Find where the given text appears and provide that cell's center as [x, y] coordinate. 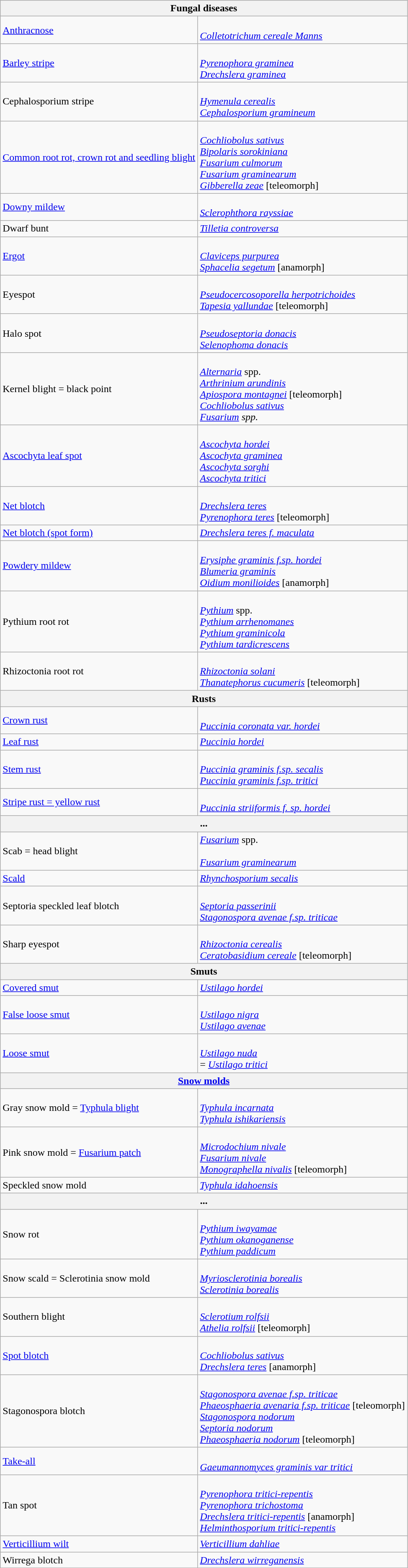
Crown rust [99, 720]
Stripe rust = yellow rust [99, 802]
Sclerotium rolfsii Athelia rolfsii [teleomorph] [302, 1317]
Kernel blight = black point [99, 388]
Pyrenophora graminea Drechslera graminea [302, 63]
Tan spot [99, 1505]
Eyespot [99, 294]
Ustilago hordei [302, 988]
Fusarium spp.Fusarium graminearum [302, 851]
Leaf rust [99, 742]
Ascochyta leaf spot [99, 455]
Scab = head blight [99, 851]
Covered smut [99, 988]
Smuts [204, 971]
Rhizoctonia cerealis Ceratobasidium cereale [teleomorph] [302, 944]
Net blotch [99, 506]
Loose smut [99, 1053]
Wirrega blotch [99, 1560]
Colletotrichum cereale Manns [302, 30]
Snow scald = Sclerotinia snow mold [99, 1278]
Microdochium nivale Fusarium nivale Monographella nivalis [teleomorph] [302, 1152]
Ustilago nuda = Ustilago tritici [302, 1053]
Take-all [99, 1461]
Spot blotch [99, 1355]
Typhula incarnata Typhula ishikariensis [302, 1108]
Pyrenophora tritici-repentis Pyrenophora trichostoma Drechslera tritici-repentis [anamorph] Helminthosporium tritici-repentis [302, 1505]
Speckled snow mold [99, 1185]
Cochliobolus sativus Drechslera teres [anamorph] [302, 1355]
Net blotch (spot form) [99, 533]
Ergot [99, 256]
Dwarf bunt [99, 229]
Common root rot, crown rot and seedling blight [99, 157]
Scald [99, 878]
Drechslera wirreganensis [302, 1560]
Verticillium dahliae [302, 1544]
Anthracnose [99, 30]
Drechslera teres f. maculata [302, 533]
Powdery mildew [99, 566]
Claviceps purpurea Sphacelia segetum [anamorph] [302, 256]
Barley stripe [99, 63]
Gaeumannomyces graminis var tritici [302, 1461]
Pink snow mold = Fusarium patch [99, 1152]
Puccinia striiformis f. sp. hordei [302, 802]
Myriosclerotinia borealis Sclerotinia borealis [302, 1278]
Southern blight [99, 1317]
Cochliobolus sativus Bipolaris sorokiniana Fusarium culmorum Fusarium graminearum Gibberella zeae [teleomorph] [302, 157]
Rhizoctonia solani Thanatephorus cucumeris [teleomorph] [302, 671]
Sharp eyespot [99, 944]
Rusts [204, 699]
Puccinia coronata var. hordei [302, 720]
Gray snow mold = Typhula blight [99, 1108]
Tilletia controversa [302, 229]
Cephalosporium stripe [99, 101]
Sclerophthora rayssiae [302, 207]
Alternaria spp. Arthrinium arundinis Apiospora montagnei [teleomorph] Cochliobolus sativus Fusarium spp. [302, 388]
False loose smut [99, 1015]
Stem rust [99, 769]
Pseudocercosoporella herpotrichoides Tapesia yallundae [teleomorph] [302, 294]
Snow molds [204, 1081]
Hymenula cerealis Cephalosporium gramineum [302, 101]
Pythium iwayamae Pythium okanoganense Pythium paddicum [302, 1234]
Ascochyta hordei Ascochyta graminea Ascochyta sorghi Ascochyta tritici [302, 455]
Erysiphe graminis f.sp. hordei Blumeria graminis Oidium monilioides [anamorph] [302, 566]
Drechslera teres Pyrenophora teres [teleomorph] [302, 506]
Typhula idahoensis [302, 1185]
Pythium root rot [99, 621]
Ustilago nigra Ustilago avenae [302, 1015]
Fungal diseases [204, 8]
Snow rot [99, 1234]
Downy mildew [99, 207]
Pseudoseptoria donacis Selenophoma donacis [302, 333]
Rhynchosporium secalis [302, 878]
Halo spot [99, 333]
Puccinia graminis f.sp. secalis Puccinia graminis f.sp. tritici [302, 769]
Pythium spp. Pythium arrhenomanes Pythium graminicola Pythium tardicrescens [302, 621]
Septoria passerinii Stagonospora avenae f.sp. triticae [302, 905]
Stagonospora blotch [99, 1411]
Puccinia hordei [302, 742]
Rhizoctonia root rot [99, 671]
Verticillium wilt [99, 1544]
Septoria speckled leaf blotch [99, 905]
